Capture the cell that displays the provided text and extract its (x, y) central coordinate. 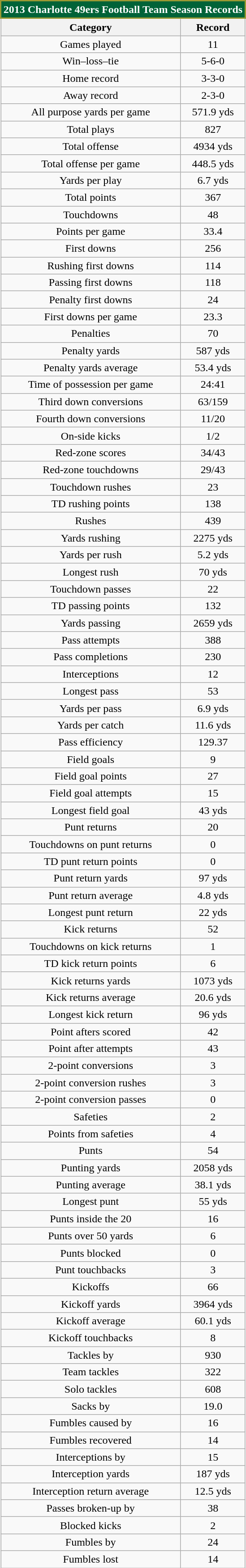
Kickoff average (91, 1321)
2-point conversions (91, 1066)
6.9 yds (213, 708)
6.7 yds (213, 180)
Field goal points (91, 776)
Points per game (91, 232)
Punts inside the 20 (91, 1219)
12 (213, 674)
2058 yds (213, 1168)
322 (213, 1372)
Punting average (91, 1185)
Fumbles by (91, 1542)
First downs (91, 249)
Point afters scored (91, 1032)
Games played (91, 44)
Touchdowns on kick returns (91, 946)
587 yds (213, 351)
Sacks by (91, 1406)
Punts blocked (91, 1253)
Yards passing (91, 623)
5.2 yds (213, 555)
22 (213, 589)
Longest punt (91, 1202)
55 yds (213, 1202)
Fumbles lost (91, 1559)
Interceptions (91, 674)
Touchdown rushes (91, 487)
Kickoffs (91, 1287)
23.3 (213, 317)
TD passing points (91, 606)
Punt returns (91, 827)
230 (213, 657)
8 (213, 1338)
1/2 (213, 436)
Kickoff yards (91, 1304)
Team tackles (91, 1372)
22 yds (213, 912)
Blocked kicks (91, 1525)
Away record (91, 95)
Third down conversions (91, 402)
1 (213, 946)
66 (213, 1287)
2013 Charlotte 49ers Football Team Season Records (123, 10)
Red-zone touchdowns (91, 470)
Safeties (91, 1117)
Punting yards (91, 1168)
Total offense (91, 146)
Rushing first downs (91, 266)
19.0 (213, 1406)
11.6 yds (213, 725)
12.5 yds (213, 1491)
Yards per pass (91, 708)
70 (213, 334)
Yards per rush (91, 555)
Record (213, 27)
138 (213, 504)
29/43 (213, 470)
114 (213, 266)
63/159 (213, 402)
Passes broken-up by (91, 1508)
448.5 yds (213, 163)
24:41 (213, 385)
TD kick return points (91, 963)
2275 yds (213, 538)
388 (213, 640)
20.6 yds (213, 997)
Interception return average (91, 1491)
Kick returns yards (91, 980)
Touchdowns on punt returns (91, 844)
Rushes (91, 521)
96 yds (213, 1014)
Pass efficiency (91, 742)
5-6-0 (213, 61)
Penalty first downs (91, 300)
Longest punt return (91, 912)
Fumbles recovered (91, 1440)
Win–loss–tie (91, 61)
27 (213, 776)
43 yds (213, 810)
20 (213, 827)
Pass completions (91, 657)
Punt return yards (91, 878)
Longest rush (91, 572)
11 (213, 44)
129.37 (213, 742)
Punts over 50 yards (91, 1236)
Pass attempts (91, 640)
Penalties (91, 334)
70 yds (213, 572)
439 (213, 521)
571.9 yds (213, 112)
38 (213, 1508)
Yards rushing (91, 538)
48 (213, 214)
Punt return average (91, 895)
Total plays (91, 129)
Longest pass (91, 691)
Interception yards (91, 1474)
Longest kick return (91, 1014)
On-side kicks (91, 436)
132 (213, 606)
930 (213, 1355)
2-point conversion rushes (91, 1083)
23 (213, 487)
First downs per game (91, 317)
TD punt return points (91, 861)
60.1 yds (213, 1321)
4 (213, 1134)
33.4 (213, 232)
43 (213, 1049)
TD rushing points (91, 504)
Red-zone scores (91, 453)
38.1 yds (213, 1185)
Kick returns average (91, 997)
Penalty yards (91, 351)
Punt touchbacks (91, 1270)
Touchdown passes (91, 589)
827 (213, 129)
Points from safeties (91, 1134)
Penalty yards average (91, 368)
53 (213, 691)
Fumbles caused by (91, 1423)
34/43 (213, 453)
608 (213, 1389)
256 (213, 249)
Time of possession per game (91, 385)
187 yds (213, 1474)
Point after attempts (91, 1049)
3964 yds (213, 1304)
97 yds (213, 878)
Tackles by (91, 1355)
Interceptions by (91, 1457)
52 (213, 929)
Kickoff touchbacks (91, 1338)
4934 yds (213, 146)
11/20 (213, 419)
All purpose yards per game (91, 112)
Touchdowns (91, 214)
1073 yds (213, 980)
4.8 yds (213, 895)
Category (91, 27)
367 (213, 197)
3-3-0 (213, 78)
42 (213, 1032)
Yards per play (91, 180)
Fourth down conversions (91, 419)
Solo tackles (91, 1389)
9 (213, 759)
118 (213, 283)
Longest field goal (91, 810)
Field goal attempts (91, 793)
2-3-0 (213, 95)
Total offense per game (91, 163)
Home record (91, 78)
Passing first downs (91, 283)
Total points (91, 197)
Punts (91, 1151)
Field goals (91, 759)
53.4 yds (213, 368)
Yards per catch (91, 725)
2659 yds (213, 623)
2-point conversion passes (91, 1100)
Kick returns (91, 929)
54 (213, 1151)
